Provide the [X, Y] coordinate of the cell's center where the given text is located.  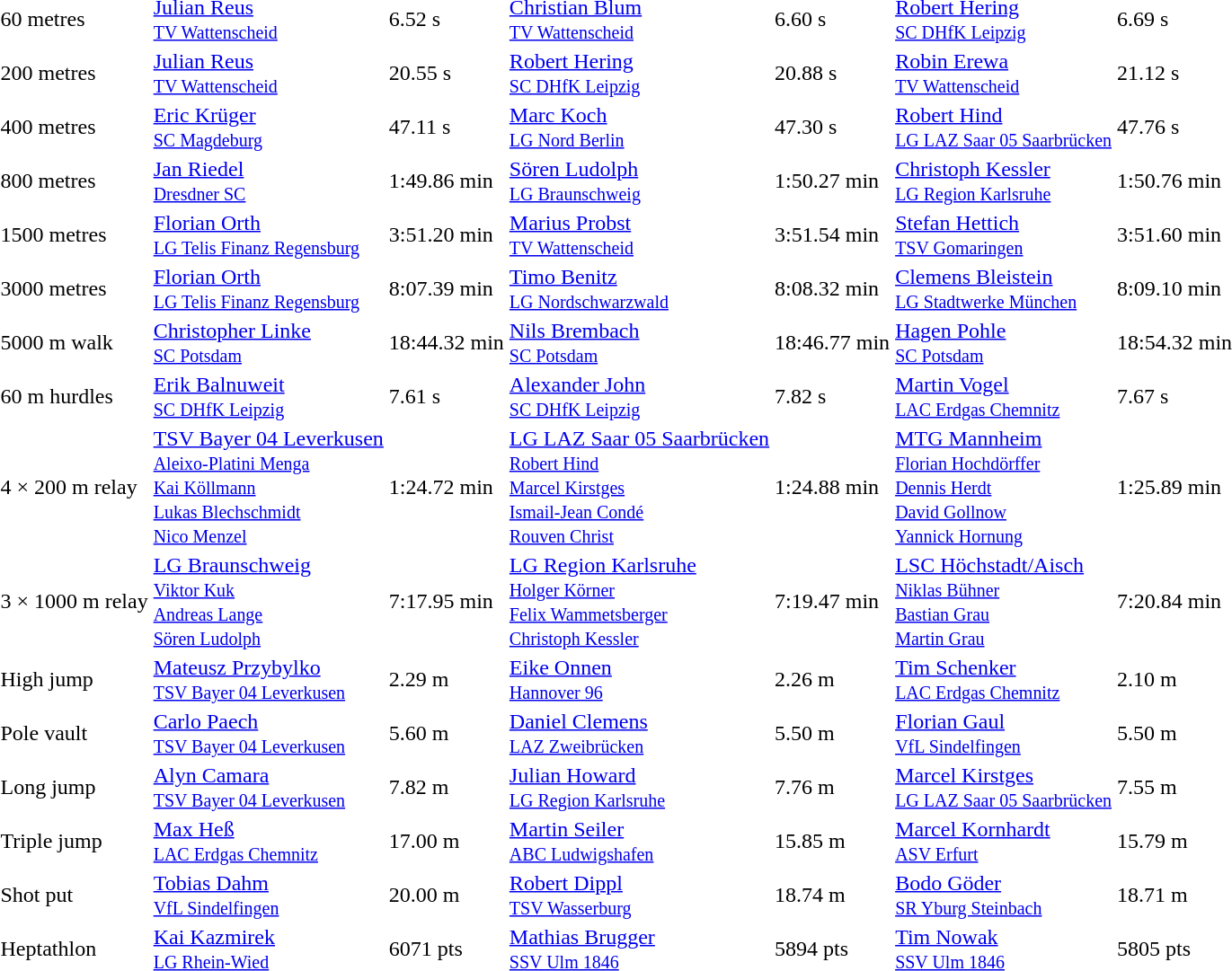
20.55 s [446, 74]
Alyn CamaraTSV Bayer 04 Leverkusen [268, 787]
Marc KochLG Nord Berlin [639, 128]
18.74 m [832, 895]
1:49.86 min [446, 181]
Stefan HettichTSV Gomaringen [1004, 235]
LG BraunschweigViktor KukAndreas LangeSören Ludolph [268, 602]
5.60 m [446, 733]
Robert DipplTSV Wasserburg [639, 895]
Marcel KirstgesLG LAZ Saar 05 Saarbrücken [1004, 787]
47.11 s [446, 128]
LG Region KarlsruheHolger KörnerFelix WammetsbergerChristoph Kessler [639, 602]
Carlo PaechTSV Bayer 04 Leverkusen [268, 733]
Max HeßLAC Erdgas Chemnitz [268, 841]
Florian GaulVfL Sindelfingen [1004, 733]
Martin SeilerABC Ludwigshafen [639, 841]
2.29 m [446, 679]
Martin VogelLAC Erdgas Chemnitz [1004, 397]
Julian ReusTV Wattenscheid [268, 74]
Robert HindLG LAZ Saar 05 Saarbrücken [1004, 128]
Hagen PohleSC Potsdam [1004, 343]
Eike OnnenHannover 96 [639, 679]
Eric KrügerSC Magdeburg [268, 128]
7:17.95 min [446, 602]
Jan RiedelDresdner SC [268, 181]
7.82 s [832, 397]
Tobias DahmVfL Sindelfingen [268, 895]
LG LAZ Saar 05 SaarbrückenRobert HindMarcel KirstgesIsmail-Jean CondéRouven Christ [639, 487]
LSC Höchstadt/AischNiklas BühnerBastian GrauMartin Grau [1004, 602]
1:50.27 min [832, 181]
7.76 m [832, 787]
Clemens BleisteinLG Stadtwerke München [1004, 289]
Alexander JohnSC DHfK Leipzig [639, 397]
Timo BenitzLG Nordschwarzwald [639, 289]
8:07.39 min [446, 289]
Marcel KornhardtASV Erfurt [1004, 841]
7:19.47 min [832, 602]
Mateusz PrzybylkoTSV Bayer 04 Leverkusen [268, 679]
Christopher LinkeSC Potsdam [268, 343]
15.85 m [832, 841]
7.61 s [446, 397]
17.00 m [446, 841]
20.00 m [446, 895]
Nils BrembachSC Potsdam [639, 343]
8:08.32 min [832, 289]
TSV Bayer 04 LeverkusenAleixo-Platini MengaKai KöllmannLukas BlechschmidtNico Menzel [268, 487]
Robert HeringSC DHfK Leipzig [639, 74]
18:46.77 min [832, 343]
7.82 m [446, 787]
Marius ProbstTV Wattenscheid [639, 235]
Tim SchenkerLAC Erdgas Chemnitz [1004, 679]
Robin ErewaTV Wattenscheid [1004, 74]
47.30 s [832, 128]
Christoph KesslerLG Region Karlsruhe [1004, 181]
5.50 m [832, 733]
Sören LudolphLG Braunschweig [639, 181]
2.26 m [832, 679]
Erik BalnuweitSC DHfK Leipzig [268, 397]
20.88 s [832, 74]
Daniel ClemensLAZ Zweibrücken [639, 733]
MTG MannheimFlorian HochdörfferDennis HerdtDavid GollnowYannick Hornung [1004, 487]
3:51.20 min [446, 235]
1:24.72 min [446, 487]
Bodo GöderSR Yburg Steinbach [1004, 895]
3:51.54 min [832, 235]
Julian HowardLG Region Karlsruhe [639, 787]
18:44.32 min [446, 343]
1:24.88 min [832, 487]
